Provide the (X, Y) coordinate of the cell's center where the given text is located.  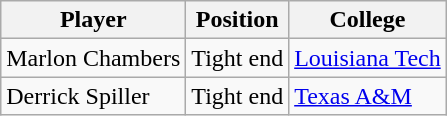
Louisiana Tech (368, 58)
Position (238, 20)
Player (94, 20)
College (368, 20)
Derrick Spiller (94, 96)
Texas A&M (368, 96)
Marlon Chambers (94, 58)
